Detect which cell encompasses the target text, then output its [X, Y] center coordinate. 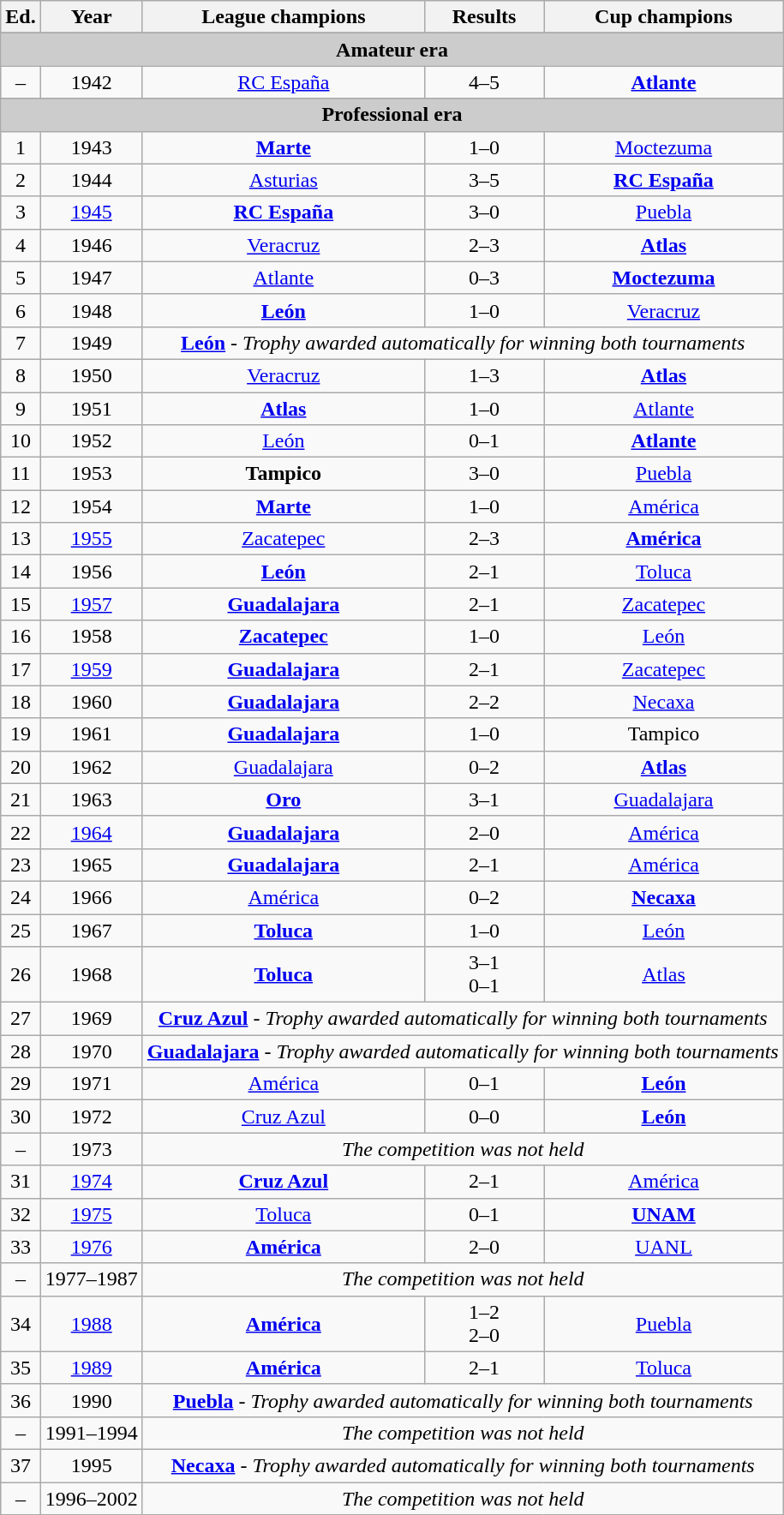
19 [21, 734]
1996–2002 [91, 1499]
35 [21, 1368]
1961 [91, 734]
20 [21, 767]
3 [21, 213]
Puebla - Trophy awarded automatically for winning both tournaments [463, 1400]
16 [21, 637]
11 [21, 474]
1964 [91, 832]
1951 [91, 409]
1945 [91, 213]
24 [21, 897]
1977–1987 [91, 1279]
1991–1994 [91, 1433]
5 [21, 278]
UNAM [663, 1214]
1952 [91, 441]
34 [21, 1323]
3–1 [483, 799]
1973 [91, 1149]
Professional era [392, 115]
1947 [91, 278]
1990 [91, 1400]
13 [21, 539]
1966 [91, 897]
1963 [91, 799]
League champions [283, 17]
9 [21, 409]
0–3 [483, 278]
León - Trophy awarded automatically for winning both tournaments [463, 343]
10 [21, 441]
1943 [91, 147]
1989 [91, 1368]
Cup champions [663, 17]
6 [21, 310]
1948 [91, 310]
30 [21, 1117]
17 [21, 669]
1942 [91, 82]
1960 [91, 702]
1972 [91, 1117]
22 [21, 832]
28 [21, 1051]
Results [483, 17]
1955 [91, 539]
1944 [91, 180]
23 [21, 865]
Asturias [283, 180]
1958 [91, 637]
1974 [91, 1182]
Ed. [21, 17]
25 [21, 930]
Cruz Azul - Trophy awarded automatically for winning both tournaments [463, 1019]
31 [21, 1182]
37 [21, 1465]
1975 [91, 1214]
7 [21, 343]
33 [21, 1247]
0–0 [483, 1117]
1957 [91, 604]
1988 [91, 1323]
1971 [91, 1084]
1968 [91, 975]
1 [21, 147]
14 [21, 572]
4 [21, 245]
3–10–1 [483, 975]
1956 [91, 572]
1946 [91, 245]
27 [21, 1019]
Guadalajara - Trophy awarded automatically for winning both tournaments [463, 1051]
1965 [91, 865]
Year [91, 17]
1969 [91, 1019]
Necaxa - Trophy awarded automatically for winning both tournaments [463, 1465]
1–22–0 [483, 1323]
Amateur era [392, 50]
UANL [663, 1247]
1967 [91, 930]
1953 [91, 474]
29 [21, 1084]
1949 [91, 343]
1–3 [483, 375]
12 [21, 506]
2–2 [483, 702]
15 [21, 604]
21 [21, 799]
Oro [283, 799]
1954 [91, 506]
1950 [91, 375]
1959 [91, 669]
1962 [91, 767]
32 [21, 1214]
8 [21, 375]
4–5 [483, 82]
1970 [91, 1051]
2 [21, 180]
3–5 [483, 180]
18 [21, 702]
1976 [91, 1247]
1995 [91, 1465]
36 [21, 1400]
26 [21, 975]
